Capture the cell that displays the provided text and extract its (x, y) central coordinate. 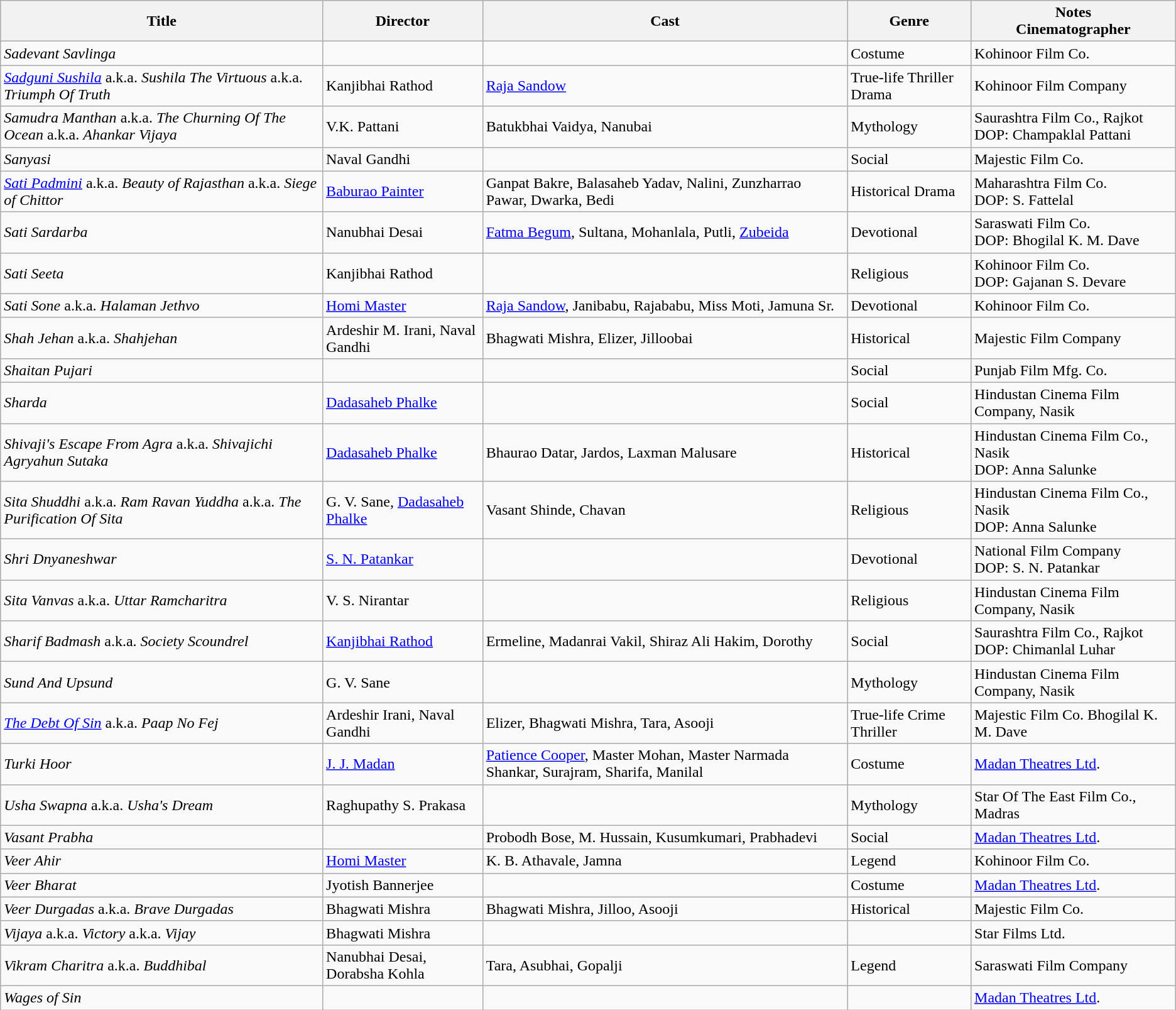
Maharashtra Film Co.DOP: S. Fattelal (1074, 191)
Sati Seeta (162, 273)
Genre (910, 21)
Shaitan Pujari (162, 370)
Ermeline, Madanrai Vakil, Shiraz Ali Hakim, Dorothy (665, 641)
Historical Drama (910, 191)
Shah Jehan a.k.a. Shahjehan (162, 338)
Batukbhai Vaidya, Nanubai (665, 127)
G. V. Sane, Dadasaheb Phalke (403, 510)
Saurashtra Film Co., RajkotDOP: Champaklal Pattani (1074, 127)
Bhaurao Datar, Jardos, Laxman Malusare (665, 453)
Naval Gandhi (403, 159)
Tara, Asubhai, Gopalji (665, 965)
Raja Sandow, Janibabu, Rajababu, Miss Moti, Jamuna Sr. (665, 305)
Sati Sardarba (162, 233)
Ardeshir Irani, Naval Gandhi (403, 723)
K. B. Athavale, Jamna (665, 861)
Majestic Film Co. Bhogilal K. M. Dave (1074, 723)
Kohinoor Film Company (1074, 85)
Wages of Sin (162, 997)
Punjab Film Mfg. Co. (1074, 370)
Fatma Begum, Sultana, Mohanlala, Putli, Zubeida (665, 233)
V.K. Pattani (403, 127)
Elizer, Bhagwati Mishra, Tara, Asooji (665, 723)
Veer Durgadas a.k.a. Brave Durgadas (162, 909)
Bhagwati Mishra, Elizer, Jilloobai (665, 338)
Vikram Charitra a.k.a. Buddhibal (162, 965)
True-life Crime Thriller (910, 723)
Sati Sone a.k.a. Halaman Jethvo (162, 305)
Nanubhai Desai, Dorabsha Kohla (403, 965)
Jyotish Bannerjee (403, 885)
Vasant Shinde, Chavan (665, 510)
The Debt Of Sin a.k.a. Paap No Fej (162, 723)
Sadevant Savlinga (162, 53)
Samudra Manthan a.k.a. The Churning Of The Ocean a.k.a. Ahankar Vijaya (162, 127)
G. V. Sane (403, 683)
Patience Cooper, Master Mohan, Master Narmada Shankar, Surajram, Sharifa, Manilal (665, 764)
Cast (665, 21)
Saraswati Film Co.DOP: Bhogilal K. M. Dave (1074, 233)
Turki Hoor (162, 764)
Raghupathy S. Prakasa (403, 804)
NotesCinematographer (1074, 21)
National Film CompanyDOP: S. N. Patankar (1074, 559)
Usha Swapna a.k.a. Usha's Dream (162, 804)
Ganpat Bakre, Balasaheb Yadav, Nalini, Zunzharrao Pawar, Dwarka, Bedi (665, 191)
Kohinoor Film Co. DOP: Gajanan S. Devare (1074, 273)
Vijaya a.k.a. Victory a.k.a. Vijay (162, 933)
Sadguni Sushila a.k.a. Sushila The Virtuous a.k.a. Triumph Of Truth (162, 85)
Sund And Upsund (162, 683)
V. S. Nirantar (403, 601)
Majestic Film Company (1074, 338)
Raja Sandow (665, 85)
Shri Dnyaneshwar (162, 559)
Sita Shuddhi a.k.a. Ram Ravan Yuddha a.k.a. The Purification Of Sita (162, 510)
Saraswati Film Company (1074, 965)
Saurashtra Film Co., RajkotDOP: Chimanlal Luhar (1074, 641)
Star Films Ltd. (1074, 933)
Star Of The East Film Co., Madras (1074, 804)
Director (403, 21)
Sharif Badmash a.k.a. Society Scoundrel (162, 641)
Nanubhai Desai (403, 233)
Title (162, 21)
J. J. Madan (403, 764)
S. N. Patankar (403, 559)
Veer Ahir (162, 861)
Bhagwati Mishra, Jilloo, Asooji (665, 909)
Sharda (162, 402)
Sati Padmini a.k.a. Beauty of Rajasthan a.k.a. Siege of Chittor (162, 191)
Baburao Painter (403, 191)
Shivaji's Escape From Agra a.k.a. Shivajichi Agryahun Sutaka (162, 453)
Sita Vanvas a.k.a. Uttar Ramcharitra (162, 601)
Vasant Prabha (162, 837)
Probodh Bose, M. Hussain, Kusumkumari, Prabhadevi (665, 837)
Ardeshir M. Irani, Naval Gandhi (403, 338)
True-life Thriller Drama (910, 85)
Veer Bharat (162, 885)
Sanyasi (162, 159)
